Search for the cell housing the specified text and yield its [X, Y] center coordinate. 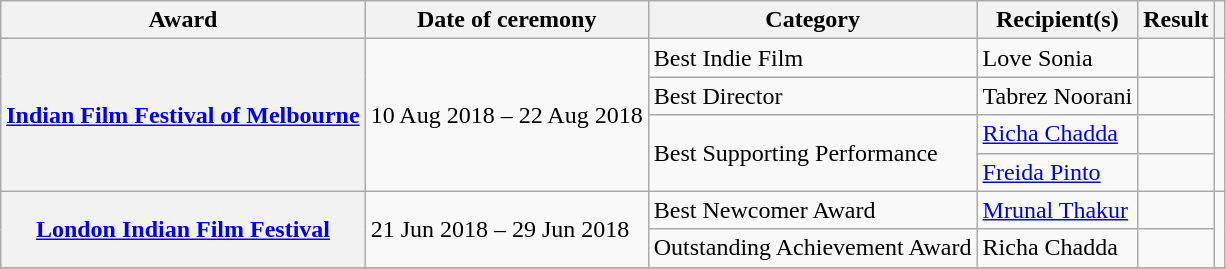
Best Newcomer Award [812, 210]
10 Aug 2018 – 22 Aug 2018 [506, 115]
Love Sonia [1058, 58]
Outstanding Achievement Award [812, 248]
Award [183, 20]
Tabrez Noorani [1058, 96]
Best Director [812, 96]
Mrunal Thakur [1058, 210]
Best Supporting Performance [812, 153]
Date of ceremony [506, 20]
Freida Pinto [1058, 172]
Result [1176, 20]
Indian Film Festival of Melbourne [183, 115]
Category [812, 20]
Best Indie Film [812, 58]
Recipient(s) [1058, 20]
21 Jun 2018 – 29 Jun 2018 [506, 229]
London Indian Film Festival [183, 229]
